Scan for the cell matching the given text and deliver its (X, Y) coordinate at center. 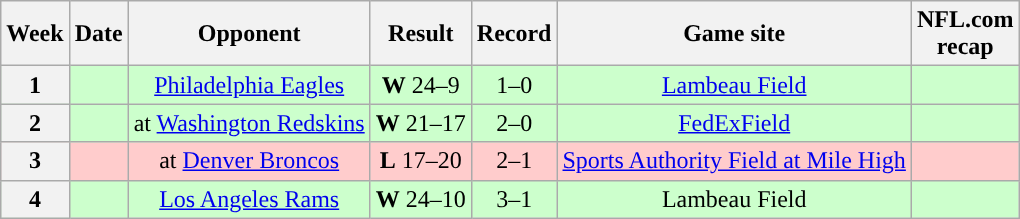
1 (35, 85)
1–0 (514, 85)
at Washington Redskins (249, 123)
W 21–17 (420, 123)
2 (35, 123)
Game site (734, 34)
Sports Authority Field at Mile High (734, 161)
3 (35, 161)
2–1 (514, 161)
W 24–9 (420, 85)
Date (98, 34)
4 (35, 199)
Record (514, 34)
2–0 (514, 123)
NFL.comrecap (965, 34)
Result (420, 34)
L 17–20 (420, 161)
FedExField (734, 123)
Opponent (249, 34)
at Denver Broncos (249, 161)
Philadelphia Eagles (249, 85)
Week (35, 34)
3–1 (514, 199)
W 24–10 (420, 199)
Los Angeles Rams (249, 199)
